Scan for the cell matching the given text and deliver its (x, y) coordinate at center. 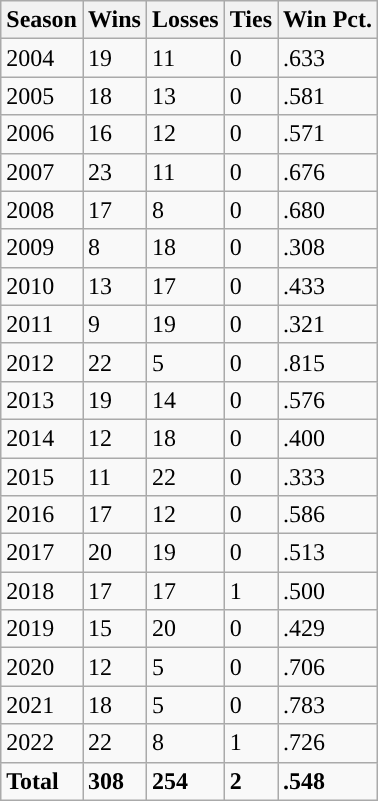
Ties (250, 20)
.815 (328, 362)
2007 (42, 172)
.676 (328, 172)
Wins (114, 20)
.429 (328, 629)
2009 (42, 248)
.433 (328, 286)
Win Pct. (328, 20)
.633 (328, 58)
.706 (328, 667)
2021 (42, 705)
2018 (42, 591)
14 (185, 400)
15 (114, 629)
.548 (328, 781)
.500 (328, 591)
16 (114, 134)
Season (42, 20)
2008 (42, 210)
2019 (42, 629)
2 (250, 781)
2017 (42, 553)
.576 (328, 400)
.586 (328, 515)
2005 (42, 96)
.680 (328, 210)
Total (42, 781)
.400 (328, 438)
2016 (42, 515)
2011 (42, 324)
Losses (185, 20)
2013 (42, 400)
254 (185, 781)
.726 (328, 743)
2010 (42, 286)
.333 (328, 477)
308 (114, 781)
2022 (42, 743)
9 (114, 324)
.581 (328, 96)
.308 (328, 248)
2006 (42, 134)
2015 (42, 477)
2004 (42, 58)
2020 (42, 667)
2014 (42, 438)
.571 (328, 134)
.783 (328, 705)
23 (114, 172)
.321 (328, 324)
2012 (42, 362)
.513 (328, 553)
